Return the [x, y] coordinate for the center point of the cell that contains the specified text.  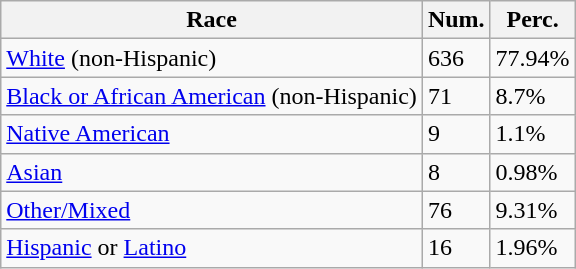
9 [456, 134]
Other/Mixed [212, 210]
636 [456, 58]
0.98% [532, 172]
71 [456, 96]
White (non-Hispanic) [212, 58]
9.31% [532, 210]
Race [212, 20]
16 [456, 248]
77.94% [532, 58]
Black or African American (non-Hispanic) [212, 96]
8 [456, 172]
Perc. [532, 20]
Hispanic or Latino [212, 248]
1.1% [532, 134]
8.7% [532, 96]
Asian [212, 172]
1.96% [532, 248]
76 [456, 210]
Num. [456, 20]
Native American [212, 134]
